Locate the cell with the specified text and output its [x, y] center coordinate. 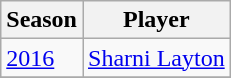
Player [156, 20]
2016 [42, 58]
Sharni Layton [156, 58]
Season [42, 20]
